Identify which cell holds the provided text, then report its [X, Y] central coordinate. 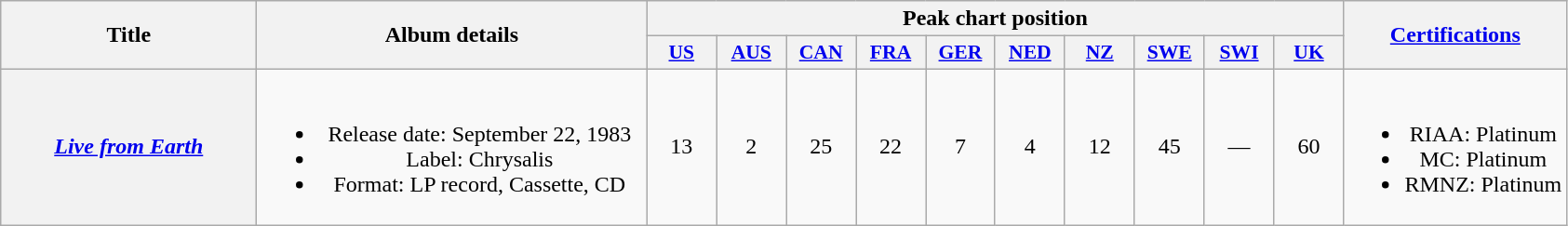
13 [681, 147]
25 [821, 147]
22 [891, 147]
Release date: September 22, 1983Label: ChrysalisFormat: LP record, Cassette, CD [452, 147]
SWE [1169, 53]
— [1240, 147]
GER [960, 53]
45 [1169, 147]
FRA [891, 53]
Title [128, 35]
Certifications [1455, 35]
Album details [452, 35]
4 [1029, 147]
CAN [821, 53]
AUS [752, 53]
7 [960, 147]
US [681, 53]
Peak chart position [996, 19]
NED [1029, 53]
Live from Earth [128, 147]
NZ [1100, 53]
RIAA: PlatinumMC: PlatinumRMNZ: Platinum [1455, 147]
UK [1308, 53]
60 [1308, 147]
2 [752, 147]
SWI [1240, 53]
12 [1100, 147]
